Pinpoint the cell where the given text exists, returning its [x, y] midpoint coordinate. 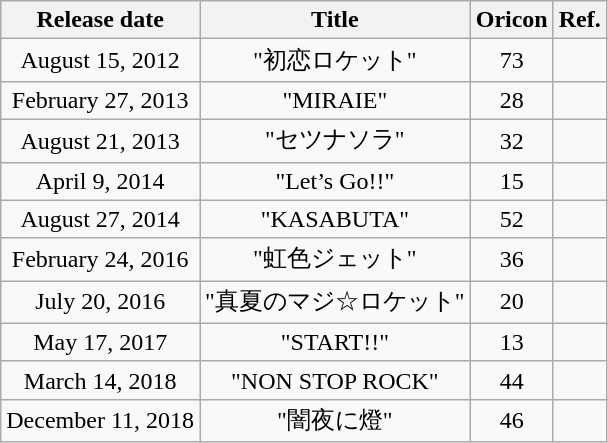
15 [512, 181]
February 24, 2016 [100, 260]
May 17, 2017 [100, 342]
December 11, 2018 [100, 420]
73 [512, 60]
36 [512, 260]
Release date [100, 20]
August 15, 2012 [100, 60]
"START!!" [336, 342]
March 14, 2018 [100, 380]
August 21, 2013 [100, 140]
February 27, 2013 [100, 100]
20 [512, 302]
"MIRAIE" [336, 100]
32 [512, 140]
"セツナソラ" [336, 140]
"初恋ロケット" [336, 60]
April 9, 2014 [100, 181]
"虹色ジェット" [336, 260]
July 20, 2016 [100, 302]
44 [512, 380]
"Let’s Go!!" [336, 181]
13 [512, 342]
28 [512, 100]
46 [512, 420]
"KASABUTA" [336, 219]
Ref. [580, 20]
Oricon [512, 20]
Title [336, 20]
"真夏のマジ☆ロケット" [336, 302]
"NON STOP ROCK" [336, 380]
August 27, 2014 [100, 219]
52 [512, 219]
"闇夜に燈" [336, 420]
